Find where the given text appears and provide that cell's center as (x, y) coordinate. 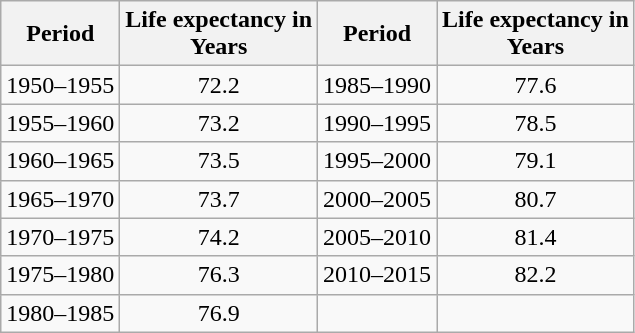
1995–2000 (378, 161)
80.7 (536, 199)
78.5 (536, 123)
2005–2010 (378, 237)
77.6 (536, 85)
2010–2015 (378, 275)
2000–2005 (378, 199)
1955–1960 (60, 123)
81.4 (536, 237)
1980–1985 (60, 313)
72.2 (219, 85)
74.2 (219, 237)
1975–1980 (60, 275)
1965–1970 (60, 199)
1990–1995 (378, 123)
73.5 (219, 161)
1985–1990 (378, 85)
1970–1975 (60, 237)
1950–1955 (60, 85)
73.7 (219, 199)
79.1 (536, 161)
82.2 (536, 275)
76.9 (219, 313)
73.2 (219, 123)
1960–1965 (60, 161)
76.3 (219, 275)
